Locate the cell with the specified text and output its [X, Y] center coordinate. 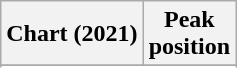
Chart (2021) [72, 34]
Peakposition [189, 34]
